Provide the [x, y] coordinate of the cell's center where the given text is located.  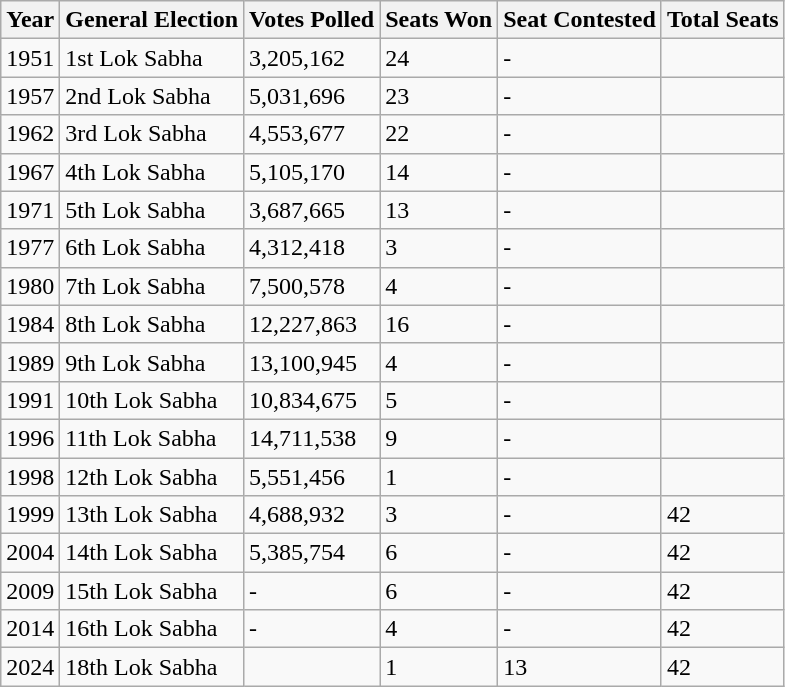
4th Lok Sabha [152, 172]
10,834,675 [312, 400]
15th Lok Sabha [152, 591]
23 [439, 96]
1989 [30, 362]
14th Lok Sabha [152, 553]
1971 [30, 210]
14 [439, 172]
Seat Contested [580, 20]
5,551,456 [312, 477]
4,688,932 [312, 515]
3,687,665 [312, 210]
2009 [30, 591]
1951 [30, 58]
10th Lok Sabha [152, 400]
16th Lok Sabha [152, 629]
5,385,754 [312, 553]
5,105,170 [312, 172]
14,711,538 [312, 438]
2nd Lok Sabha [152, 96]
13th Lok Sabha [152, 515]
24 [439, 58]
1st Lok Sabha [152, 58]
7th Lok Sabha [152, 286]
8th Lok Sabha [152, 324]
1998 [30, 477]
1957 [30, 96]
2024 [30, 667]
11th Lok Sabha [152, 438]
18th Lok Sabha [152, 667]
1980 [30, 286]
6th Lok Sabha [152, 248]
9 [439, 438]
1999 [30, 515]
16 [439, 324]
12,227,863 [312, 324]
12th Lok Sabha [152, 477]
13,100,945 [312, 362]
Year [30, 20]
1984 [30, 324]
22 [439, 134]
5,031,696 [312, 96]
3rd Lok Sabha [152, 134]
1977 [30, 248]
General Election [152, 20]
2014 [30, 629]
Seats Won [439, 20]
Votes Polled [312, 20]
5 [439, 400]
3,205,162 [312, 58]
2004 [30, 553]
1962 [30, 134]
4,312,418 [312, 248]
Total Seats [722, 20]
1996 [30, 438]
5th Lok Sabha [152, 210]
1967 [30, 172]
9th Lok Sabha [152, 362]
4,553,677 [312, 134]
1991 [30, 400]
7,500,578 [312, 286]
